Locate the cell with the specified text and output its [x, y] center coordinate. 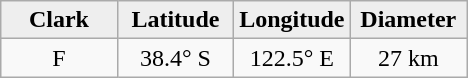
Longitude [292, 20]
Diameter [408, 20]
27 km [408, 58]
F [59, 58]
38.4° S [175, 58]
Latitude [175, 20]
122.5° E [292, 58]
Clark [59, 20]
